Output the [X, Y] coordinate of the center of the cell containing the given text.  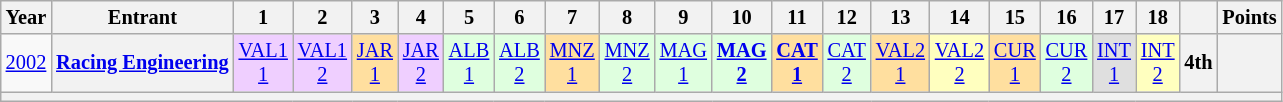
12 [847, 17]
CUR2 [1067, 63]
7 [572, 17]
CAT2 [847, 63]
11 [796, 17]
VAL22 [960, 63]
CAT1 [796, 63]
3 [375, 17]
6 [519, 17]
ALB2 [519, 63]
9 [684, 17]
VAL12 [322, 63]
5 [469, 17]
JAR1 [375, 63]
Racing Engineering [142, 63]
Entrant [142, 17]
4th [1198, 63]
13 [900, 17]
16 [1067, 17]
4 [421, 17]
Points [1249, 17]
8 [628, 17]
CUR1 [1015, 63]
INT2 [1158, 63]
MNZ2 [628, 63]
INT1 [1114, 63]
MAG2 [742, 63]
Year [26, 17]
15 [1015, 17]
18 [1158, 17]
MNZ1 [572, 63]
2 [322, 17]
VAL21 [900, 63]
17 [1114, 17]
MAG1 [684, 63]
JAR2 [421, 63]
VAL11 [264, 63]
10 [742, 17]
2002 [26, 63]
ALB1 [469, 63]
1 [264, 17]
14 [960, 17]
